Provide the (x, y) coordinate of the cell's center where the given text is located.  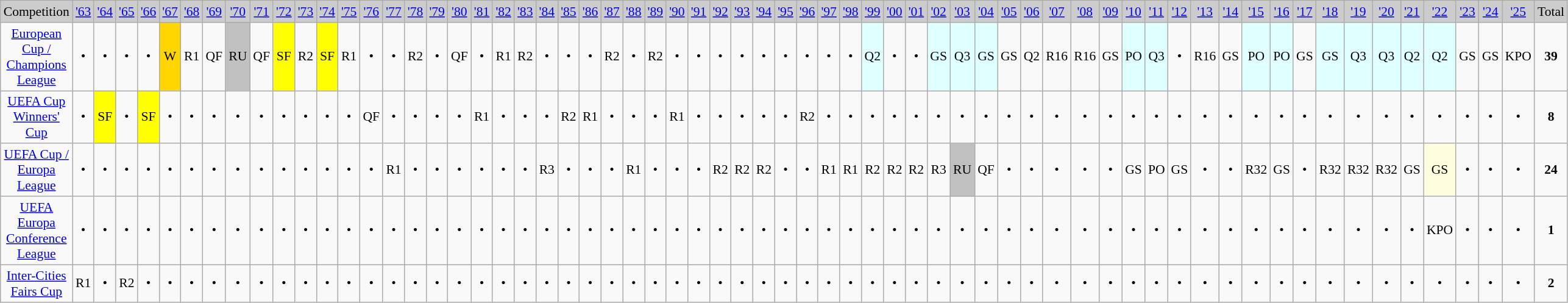
'20 (1386, 12)
'16 (1282, 12)
'81 (482, 12)
'77 (394, 12)
'71 (261, 12)
'68 (192, 12)
'91 (699, 12)
'82 (503, 12)
'09 (1110, 12)
1 (1551, 230)
'00 (895, 12)
'86 (591, 12)
'84 (547, 12)
'92 (720, 12)
'03 (962, 12)
'05 (1009, 12)
'17 (1305, 12)
'18 (1330, 12)
8 (1551, 117)
'08 (1085, 12)
'72 (284, 12)
'96 (807, 12)
'66 (149, 12)
'22 (1439, 12)
W (170, 57)
'10 (1133, 12)
'06 (1032, 12)
'12 (1180, 12)
Inter-Cities Fairs Cup (37, 283)
'89 (656, 12)
'24 (1491, 12)
'79 (437, 12)
'88 (634, 12)
'83 (525, 12)
24 (1551, 171)
'13 (1205, 12)
'23 (1467, 12)
'19 (1358, 12)
Competition (37, 12)
'14 (1230, 12)
'76 (371, 12)
'25 (1519, 12)
'63 (83, 12)
'98 (851, 12)
Total (1551, 12)
European Cup / Champions League (37, 57)
'01 (917, 12)
'78 (416, 12)
'74 (327, 12)
'95 (786, 12)
2 (1551, 283)
UEFA Europa Conference League (37, 230)
'11 (1157, 12)
'94 (764, 12)
'15 (1256, 12)
'87 (612, 12)
'90 (677, 12)
'65 (127, 12)
'07 (1057, 12)
'80 (459, 12)
UEFA Cup Winners' Cup (37, 117)
'99 (873, 12)
'73 (306, 12)
'64 (105, 12)
'67 (170, 12)
'04 (986, 12)
'21 (1412, 12)
'75 (349, 12)
'85 (569, 12)
'70 (238, 12)
'93 (742, 12)
UEFA Cup / Europa League (37, 171)
39 (1551, 57)
'02 (938, 12)
'69 (214, 12)
'97 (829, 12)
